Scan for the cell matching the given text and deliver its [X, Y] coordinate at center. 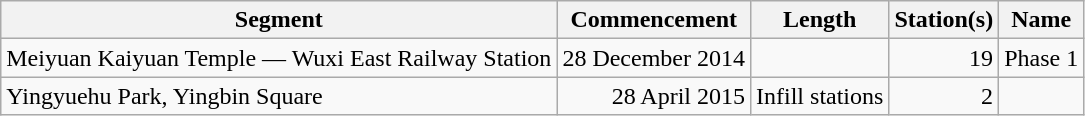
Infill stations [820, 96]
28 December 2014 [654, 58]
Segment [279, 20]
Yingyuehu Park, Yingbin Square [279, 96]
Meiyuan Kaiyuan Temple — Wuxi East Railway Station [279, 58]
2 [944, 96]
19 [944, 58]
28 April 2015 [654, 96]
Name [1042, 20]
Length [820, 20]
Phase 1 [1042, 58]
Commencement [654, 20]
Station(s) [944, 20]
